Return (x, y) of the center of cell containing provided text 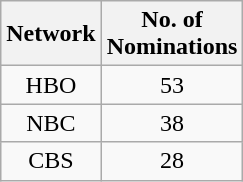
Network (51, 34)
28 (172, 161)
53 (172, 85)
38 (172, 123)
HBO (51, 85)
No. ofNominations (172, 34)
NBC (51, 123)
CBS (51, 161)
